Identify which cell holds the provided text, then report its (x, y) central coordinate. 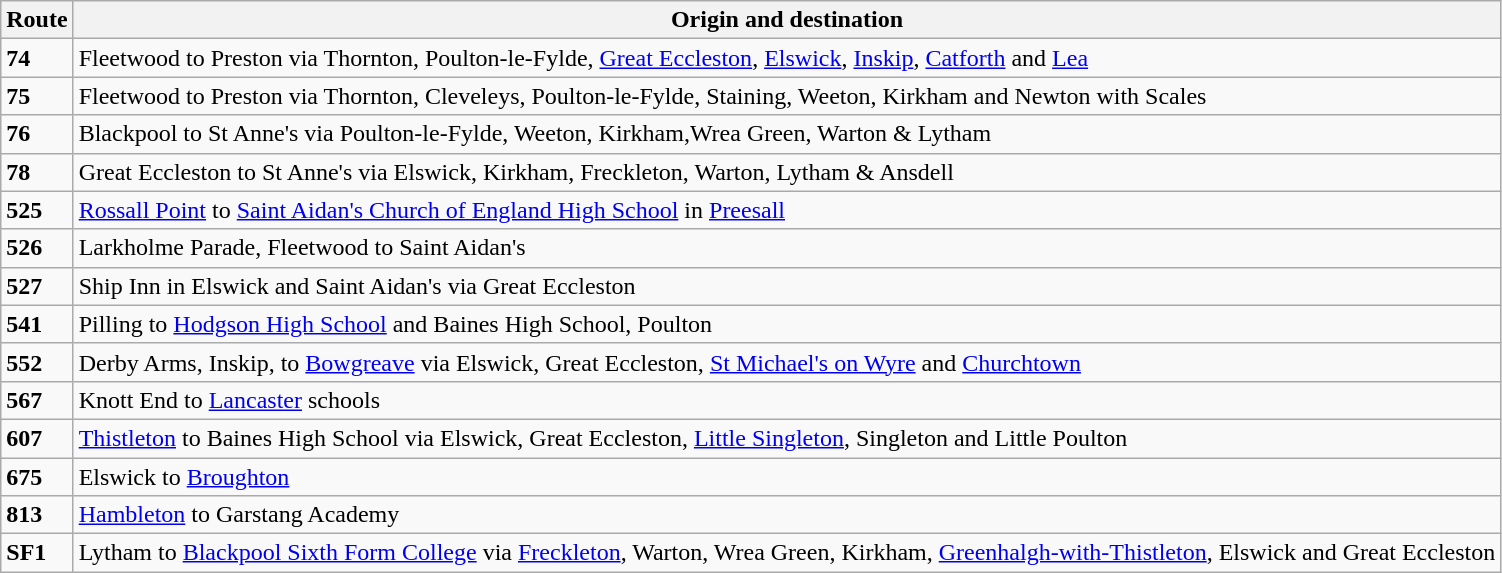
SF1 (37, 553)
Thistleton to Baines High School via Elswick, Great Eccleston, Little Singleton, Singleton and Little Poulton (787, 438)
Lytham to Blackpool Sixth Form College via Freckleton, Warton, Wrea Green, Kirkham, Greenhalgh-with-Thistleton, Elswick and Great Eccleston (787, 553)
Larkholme Parade, Fleetwood to Saint Aidan's (787, 248)
527 (37, 286)
Hambleton to Garstang Academy (787, 515)
541 (37, 324)
552 (37, 362)
Ship Inn in Elswick and Saint Aidan's via Great Eccleston (787, 286)
Fleetwood to Preston via Thornton, Cleveleys, Poulton-le-Fylde, Staining, Weeton, Kirkham and Newton with Scales (787, 96)
75 (37, 96)
74 (37, 58)
Route (37, 20)
526 (37, 248)
Elswick to Broughton (787, 477)
76 (37, 134)
567 (37, 400)
Knott End to Lancaster schools (787, 400)
Fleetwood to Preston via Thornton, Poulton-le-Fylde, Great Eccleston, Elswick, Inskip, Catforth and Lea (787, 58)
Pilling to Hodgson High School and Baines High School, Poulton (787, 324)
Origin and destination (787, 20)
607 (37, 438)
813 (37, 515)
Great Eccleston to St Anne's via Elswick, Kirkham, Freckleton, Warton, Lytham & Ansdell (787, 172)
Blackpool to St Anne's via Poulton-le-Fylde, Weeton, Kirkham,Wrea Green, Warton & Lytham (787, 134)
525 (37, 210)
Derby Arms, Inskip, to Bowgreave via Elswick, Great Eccleston, St Michael's on Wyre and Churchtown (787, 362)
675 (37, 477)
Rossall Point to Saint Aidan's Church of England High School in Preesall (787, 210)
78 (37, 172)
